Determine the [X, Y] coordinate at the center of the cell enclosing the given text.  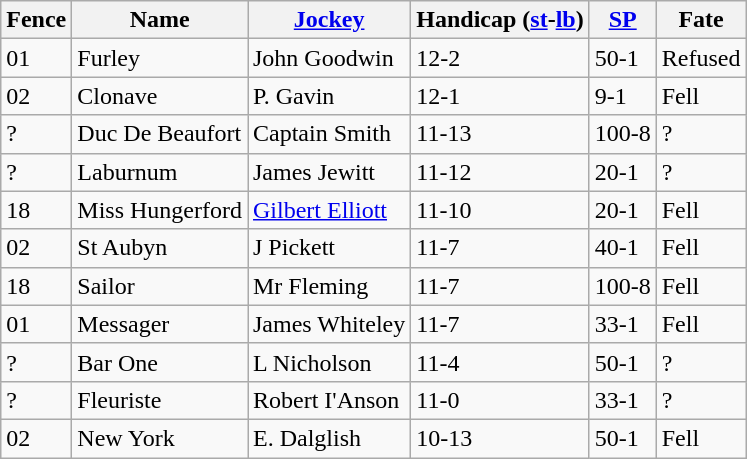
Clonave [160, 96]
Fleuriste [160, 400]
St Aubyn [160, 248]
9-1 [622, 96]
Mr Fleming [330, 286]
E. Dalglish [330, 438]
Handicap (st-lb) [500, 20]
12-1 [500, 96]
40-1 [622, 248]
Sailor [160, 286]
Fate [701, 20]
New York [160, 438]
James Jewitt [330, 172]
Name [160, 20]
Jockey [330, 20]
L Nicholson [330, 362]
SP [622, 20]
11-0 [500, 400]
Bar One [160, 362]
Refused [701, 58]
John Goodwin [330, 58]
Gilbert Elliott [330, 210]
Robert I'Anson [330, 400]
11-13 [500, 134]
Duc De Beaufort [160, 134]
Laburnum [160, 172]
Furley [160, 58]
11-4 [500, 362]
James Whiteley [330, 324]
P. Gavin [330, 96]
10-13 [500, 438]
Fence [36, 20]
Messager [160, 324]
J Pickett [330, 248]
Captain Smith [330, 134]
11-10 [500, 210]
Miss Hungerford [160, 210]
12-2 [500, 58]
11-12 [500, 172]
